Return [X, Y] of the center of cell containing provided text 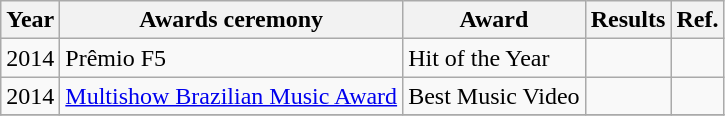
Year [30, 20]
Ref. [698, 20]
Prêmio F5 [232, 58]
Multishow Brazilian Music Award [232, 96]
Hit of the Year [494, 58]
Best Music Video [494, 96]
Awards ceremony [232, 20]
Results [628, 20]
Award [494, 20]
